Identify which cell holds the provided text, then report its (x, y) central coordinate. 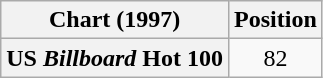
Chart (1997) (115, 20)
82 (276, 58)
Position (276, 20)
US Billboard Hot 100 (115, 58)
